Identify which cell holds the provided text, then report its (X, Y) central coordinate. 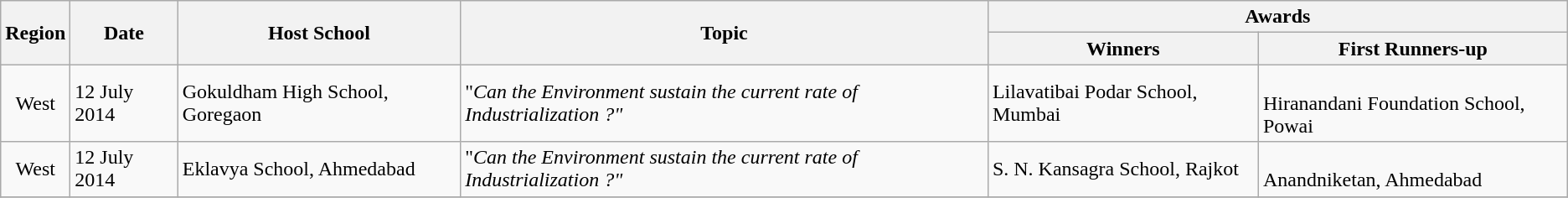
Eklavya School, Ahmedabad (318, 169)
Lilavatibai Podar School, Mumbai (1122, 103)
Gokuldham High School, Goregaon (318, 103)
Date (124, 33)
Hiranandani Foundation School, Powai (1412, 103)
Topic (725, 33)
S. N. Kansagra School, Rajkot (1122, 169)
Region (35, 33)
Winners (1122, 49)
First Runners-up (1412, 49)
Host School (318, 33)
Anandniketan, Ahmedabad (1412, 169)
Awards (1277, 17)
